For the text-containing cell, return its midpoint in (x, y) coordinate format. 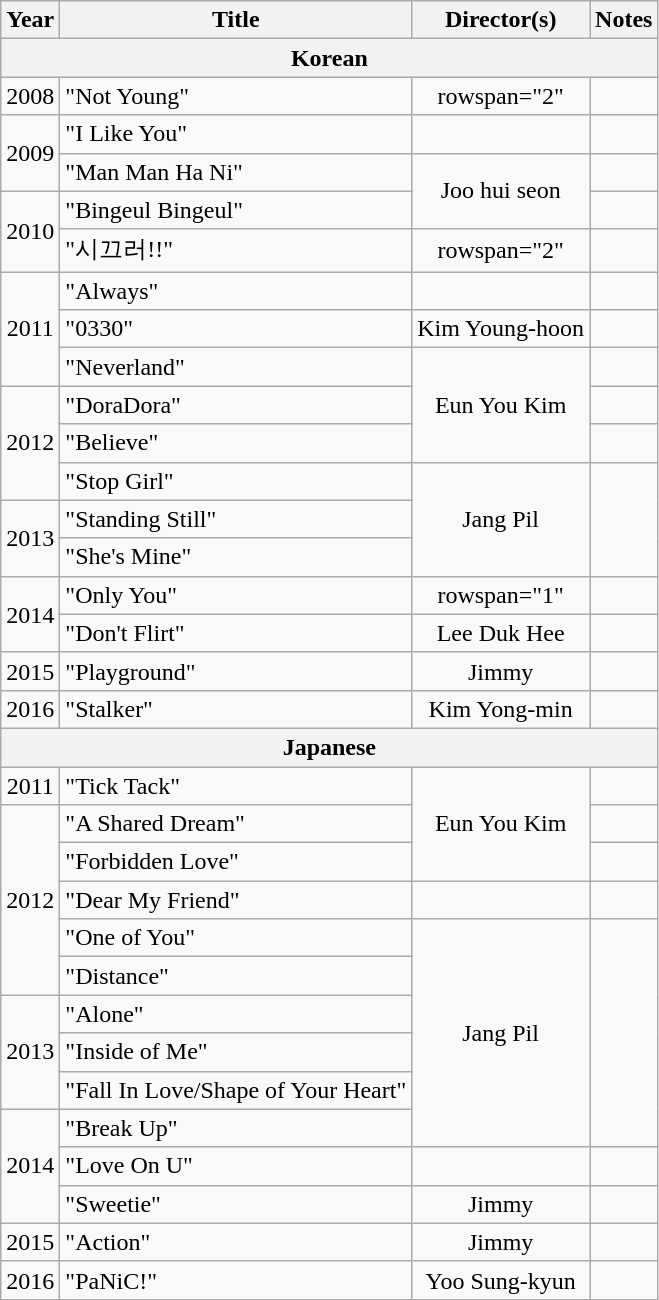
Kim Young-hoon (501, 329)
"Standing Still" (236, 519)
"Alone" (236, 1014)
"Only You" (236, 595)
Year (30, 20)
"Break Up" (236, 1128)
"시끄러!!" (236, 250)
"Bingeul Bingeul" (236, 210)
"Distance" (236, 976)
2010 (30, 232)
"Stop Girl" (236, 481)
"Forbidden Love" (236, 862)
"She's Mine" (236, 557)
"Believe" (236, 443)
Korean (330, 58)
Kim Yong-min (501, 709)
"Not Young" (236, 96)
Title (236, 20)
"Always" (236, 291)
"One of You" (236, 938)
"Neverland" (236, 367)
Director(s) (501, 20)
"0330" (236, 329)
"Man Man Ha Ni" (236, 172)
"Fall In Love/Shape of Your Heart" (236, 1090)
"Love On U" (236, 1166)
"Tick Tack" (236, 785)
"A Shared Dream" (236, 824)
Yoo Sung-kyun (501, 1280)
"Stalker" (236, 709)
rowspan="1" (501, 595)
Notes (624, 20)
2008 (30, 96)
"Don't Flirt" (236, 633)
"PaNiC!" (236, 1280)
"Dear My Friend" (236, 900)
"Sweetie" (236, 1204)
Lee Duk Hee (501, 633)
"Action" (236, 1242)
Joo hui seon (501, 191)
"Inside of Me" (236, 1052)
2009 (30, 153)
Japanese (330, 747)
"DoraDora" (236, 405)
"I Like You" (236, 134)
"Playground" (236, 671)
